Find where the given text appears and provide that cell's center as (x, y) coordinate. 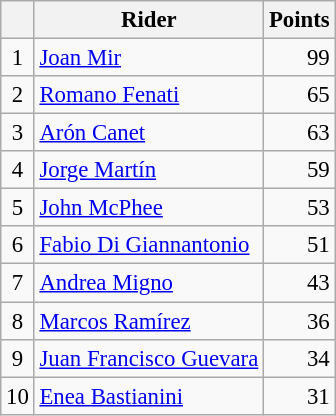
34 (300, 358)
Jorge Martín (148, 170)
Enea Bastianini (148, 396)
31 (300, 396)
7 (18, 283)
8 (18, 321)
Juan Francisco Guevara (148, 358)
6 (18, 245)
65 (300, 95)
10 (18, 396)
3 (18, 133)
Joan Mir (148, 58)
John McPhee (148, 208)
Points (300, 20)
43 (300, 283)
63 (300, 133)
59 (300, 170)
53 (300, 208)
Andrea Migno (148, 283)
Fabio Di Giannantonio (148, 245)
Rider (148, 20)
36 (300, 321)
2 (18, 95)
Marcos Ramírez (148, 321)
5 (18, 208)
4 (18, 170)
1 (18, 58)
Arón Canet (148, 133)
99 (300, 58)
Romano Fenati (148, 95)
51 (300, 245)
9 (18, 358)
